Detect which cell encompasses the target text, then output its (x, y) center coordinate. 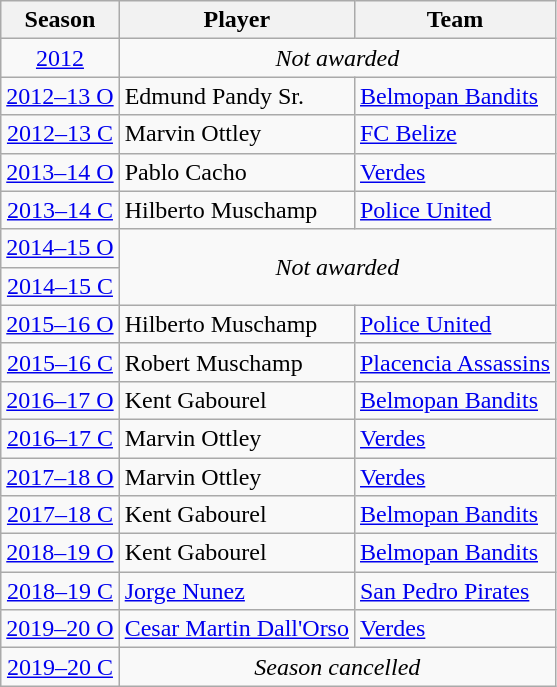
Pablo Cacho (236, 172)
Jorge Nunez (236, 591)
Cesar Martin Dall'Orso (236, 629)
2012–13 C (60, 134)
2018–19 O (60, 553)
2013–14 O (60, 172)
Robert Muschamp (236, 362)
2018–19 C (60, 591)
2012 (60, 58)
Season cancelled (337, 667)
Edmund Pandy Sr. (236, 96)
2016–17 C (60, 438)
2013–14 C (60, 210)
FC Belize (454, 134)
2012–13 O (60, 96)
2017–18 O (60, 477)
Placencia Assassins (454, 362)
2017–18 C (60, 515)
2014–15 C (60, 286)
Season (60, 20)
San Pedro Pirates (454, 591)
2019–20 O (60, 629)
2014–15 O (60, 248)
2019–20 C (60, 667)
2015–16 O (60, 324)
2015–16 C (60, 362)
2016–17 O (60, 400)
Player (236, 20)
Team (454, 20)
